Output the (X, Y) coordinate of the center of the cell containing the given text.  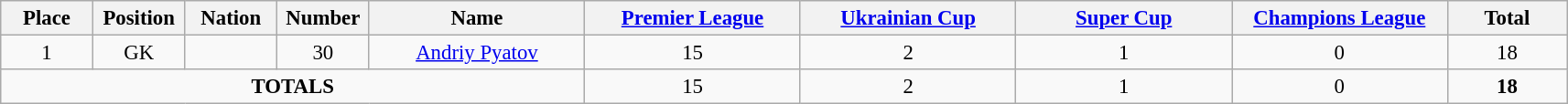
Champions League (1340, 18)
Andriy Pyatov (477, 53)
Name (477, 18)
Premier League (693, 18)
GK (139, 53)
TOTALS (293, 87)
Place (48, 18)
Number (324, 18)
Ukrainian Cup (908, 18)
30 (324, 53)
Super Cup (1124, 18)
Total (1507, 18)
Position (139, 18)
Nation (231, 18)
